Return (X, Y) of the center of cell containing provided text 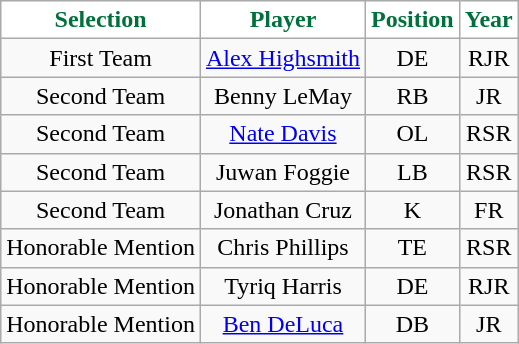
Chris Phillips (282, 248)
Player (282, 20)
FR (488, 210)
First Team (101, 58)
Tyriq Harris (282, 286)
DB (413, 324)
Jonathan Cruz (282, 210)
TE (413, 248)
K (413, 210)
Year (488, 20)
Ben DeLuca (282, 324)
LB (413, 172)
Alex Highsmith (282, 58)
Position (413, 20)
RB (413, 96)
Selection (101, 20)
Nate Davis (282, 134)
OL (413, 134)
Benny LeMay (282, 96)
Juwan Foggie (282, 172)
